Locate the cell with the specified text and output its (X, Y) center coordinate. 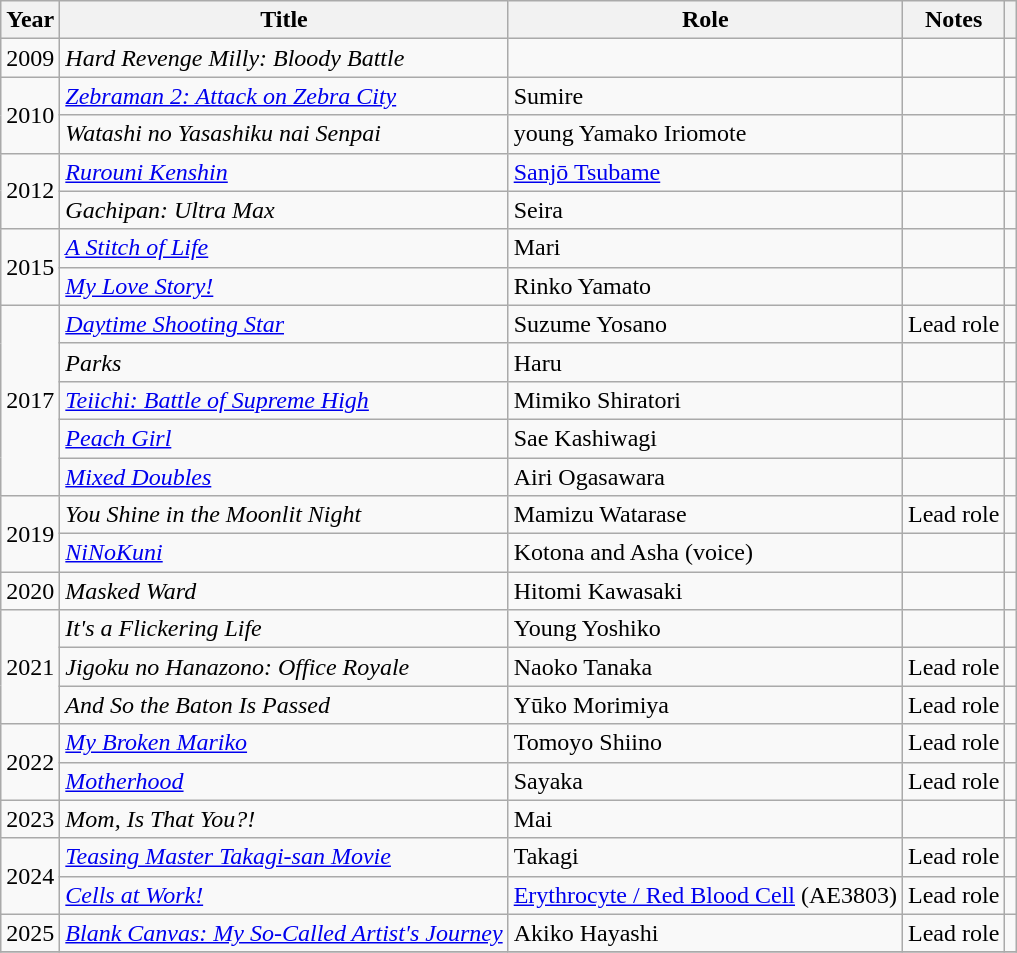
Jigoku no Hanazono: Office Royale (284, 667)
Sayaka (705, 781)
And So the Baton Is Passed (284, 705)
2024 (30, 876)
Watashi no Yasashiku nai Senpai (284, 134)
Naoko Tanaka (705, 667)
Year (30, 20)
2009 (30, 58)
Daytime Shooting Star (284, 324)
2019 (30, 534)
2022 (30, 762)
Blank Canvas: My So-Called Artist's Journey (284, 933)
Peach Girl (284, 438)
Yūko Morimiya (705, 705)
My Broken Mariko (284, 743)
You Shine in the Moonlit Night (284, 515)
Mai (705, 819)
Mimiko Shiratori (705, 400)
2012 (30, 191)
young Yamako Iriomote (705, 134)
Sanjō Tsubame (705, 172)
2015 (30, 267)
Hitomi Kawasaki (705, 591)
Parks (284, 362)
Mom, Is That You?! (284, 819)
Erythrocyte / Red Blood Cell (AE3803) (705, 895)
Suzume Yosano (705, 324)
Sae Kashiwagi (705, 438)
Airi Ogasawara (705, 477)
Rurouni Kenshin (284, 172)
Mamizu Watarase (705, 515)
Masked Ward (284, 591)
NiNoKuni (284, 553)
2023 (30, 819)
2017 (30, 400)
2010 (30, 115)
Cells at Work! (284, 895)
Young Yoshiko (705, 629)
Teasing Master Takagi-san Movie (284, 857)
Takagi (705, 857)
2021 (30, 667)
2025 (30, 933)
Hard Revenge Milly: Bloody Battle (284, 58)
Teiichi: Battle of Supreme High (284, 400)
Seira (705, 210)
Akiko Hayashi (705, 933)
Zebraman 2: Attack on Zebra City (284, 96)
Sumire (705, 96)
Mari (705, 248)
Rinko Yamato (705, 286)
Role (705, 20)
A Stitch of Life (284, 248)
Tomoyo Shiino (705, 743)
It's a Flickering Life (284, 629)
2020 (30, 591)
Mixed Doubles (284, 477)
Title (284, 20)
Gachipan: Ultra Max (284, 210)
Haru (705, 362)
Motherhood (284, 781)
Notes (954, 20)
Kotona and Asha (voice) (705, 553)
My Love Story! (284, 286)
